Find where the given text appears and provide that cell's center as [x, y] coordinate. 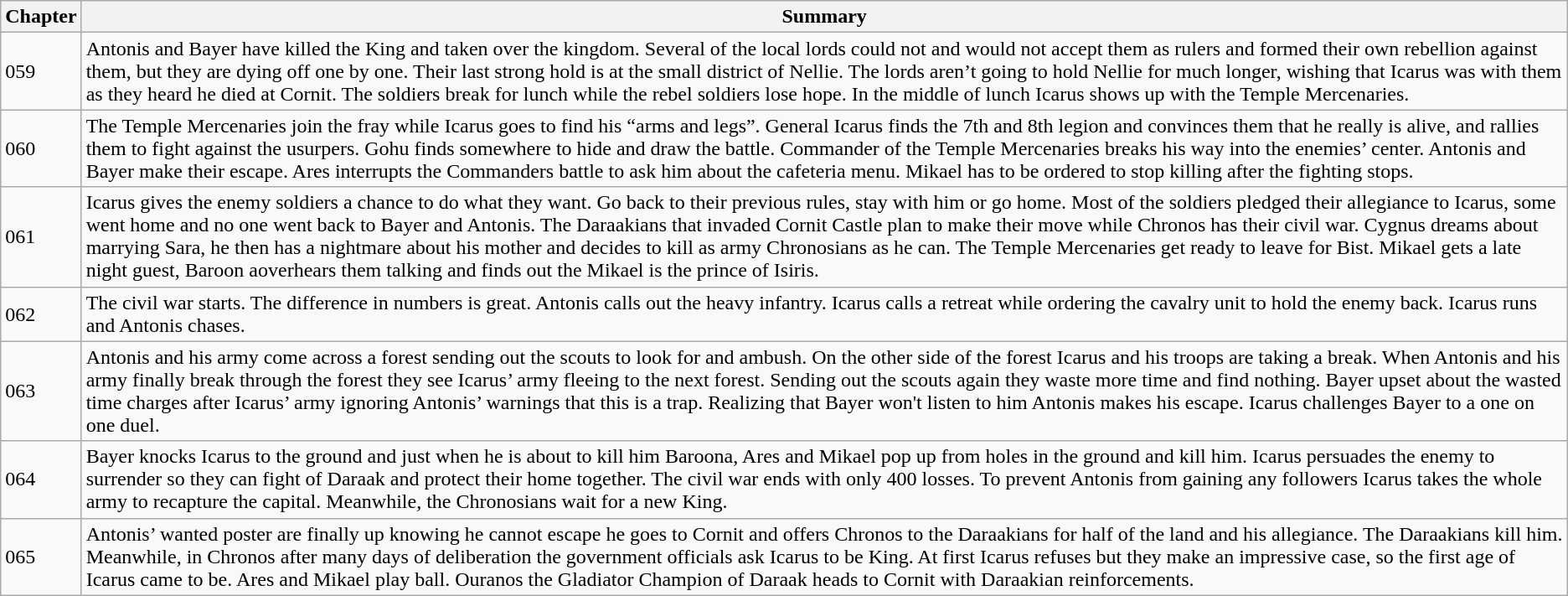
065 [41, 557]
Summary [824, 17]
064 [41, 479]
063 [41, 391]
060 [41, 148]
Chapter [41, 17]
061 [41, 236]
059 [41, 71]
062 [41, 314]
